Determine the [X, Y] coordinate at the center of the cell enclosing the given text.  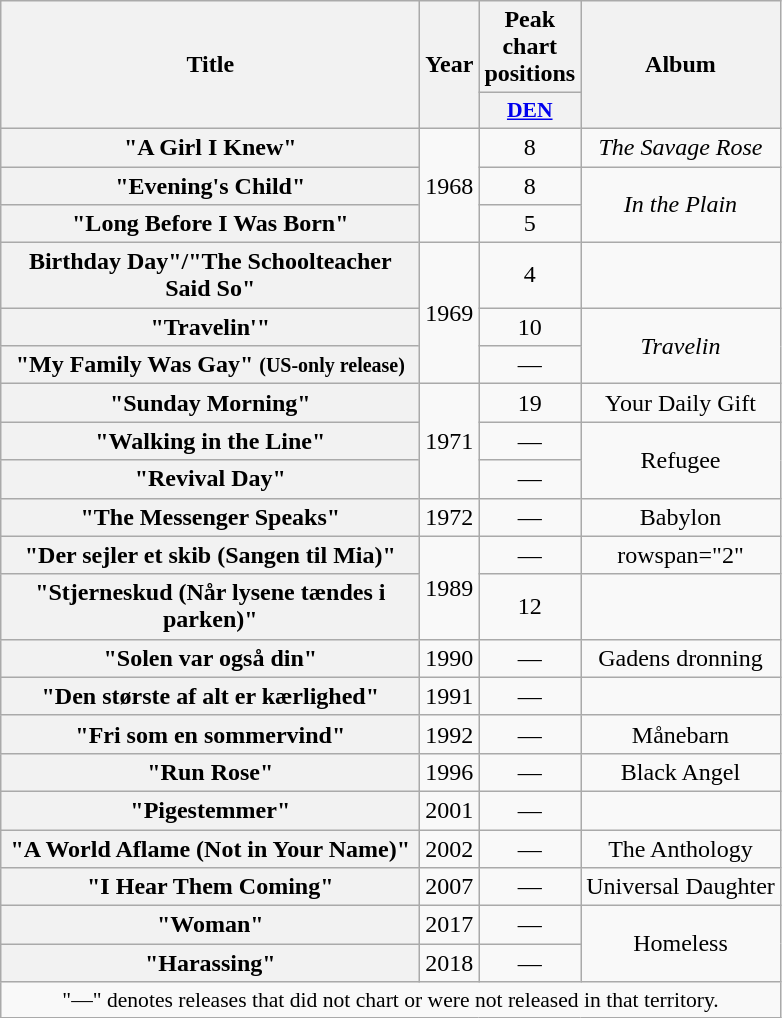
"Long Before I Was Born" [210, 224]
1971 [450, 441]
"Travelin'" [210, 327]
"A Girl I Knew" [210, 147]
Title [210, 65]
Babylon [681, 517]
"Solen var også din" [210, 658]
Homeless [681, 944]
"—" denotes releases that did not chart or were not released in that territory. [391, 1000]
The Savage Rose [681, 147]
In the Plain [681, 204]
1991 [450, 696]
"Woman" [210, 925]
rowspan="2" [681, 555]
1968 [450, 185]
Peak chart positions [530, 47]
"A World Aflame (Not in Your Name)" [210, 849]
"Pigestemmer" [210, 810]
"Sunday Morning" [210, 403]
Universal Daughter [681, 887]
2017 [450, 925]
1992 [450, 734]
"Fri som en sommervind" [210, 734]
2001 [450, 810]
Refugee [681, 460]
"Den største af alt er kærlighed" [210, 696]
Your Daily Gift [681, 403]
Year [450, 65]
Birthday Day"/"The Schoolteacher Said So" [210, 276]
"Run Rose" [210, 772]
"My Family Was Gay" (US-only release) [210, 365]
Månebarn [681, 734]
Gadens dronning [681, 658]
"Harassing" [210, 963]
"Der sejler et skib (Sangen til Mia)" [210, 555]
The Anthology [681, 849]
1989 [450, 588]
5 [530, 224]
"Walking in the Line" [210, 441]
"The Messenger Speaks" [210, 517]
2018 [450, 963]
1972 [450, 517]
DEN [530, 111]
"Stjerneskud (Når lysene tændes i parken)" [210, 606]
12 [530, 606]
2007 [450, 887]
"Evening's Child" [210, 185]
1969 [450, 314]
"I Hear Them Coming" [210, 887]
4 [530, 276]
Black Angel [681, 772]
Travelin [681, 346]
Album [681, 65]
10 [530, 327]
1990 [450, 658]
2002 [450, 849]
"Revival Day" [210, 479]
1996 [450, 772]
19 [530, 403]
